Search for the cell housing the specified text and yield its [X, Y] center coordinate. 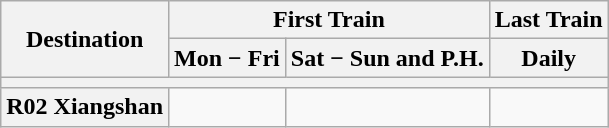
Last Train [548, 20]
First Train [330, 20]
Mon − Fri [228, 58]
Sat − Sun and P.H. [387, 58]
Daily [548, 58]
R02 Xiangshan [85, 107]
Destination [85, 39]
